Return the (X, Y) coordinate for the center point of the cell that contains the specified text.  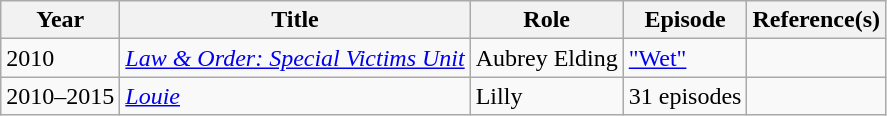
Reference(s) (816, 20)
Title (295, 20)
31 episodes (685, 96)
Role (546, 20)
Law & Order: Special Victims Unit (295, 58)
Louie (295, 96)
Episode (685, 20)
Year (60, 20)
2010 (60, 58)
"Wet" (685, 58)
Lilly (546, 96)
2010–2015 (60, 96)
Aubrey Elding (546, 58)
